Pinpoint the cell where the given text exists, returning its (X, Y) midpoint coordinate. 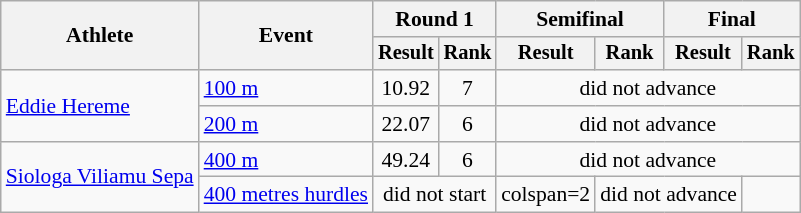
Siologa Viliamu Sepa (100, 178)
100 m (286, 88)
Athlete (100, 36)
400 metres hurdles (286, 195)
10.92 (406, 88)
7 (468, 88)
Final (732, 19)
Semifinal (580, 19)
400 m (286, 160)
Round 1 (434, 19)
colspan=2 (546, 195)
49.24 (406, 160)
200 m (286, 124)
22.07 (406, 124)
did not start (434, 195)
Eddie Hereme (100, 106)
Event (286, 36)
